Identify which cell holds the provided text, then report its (X, Y) central coordinate. 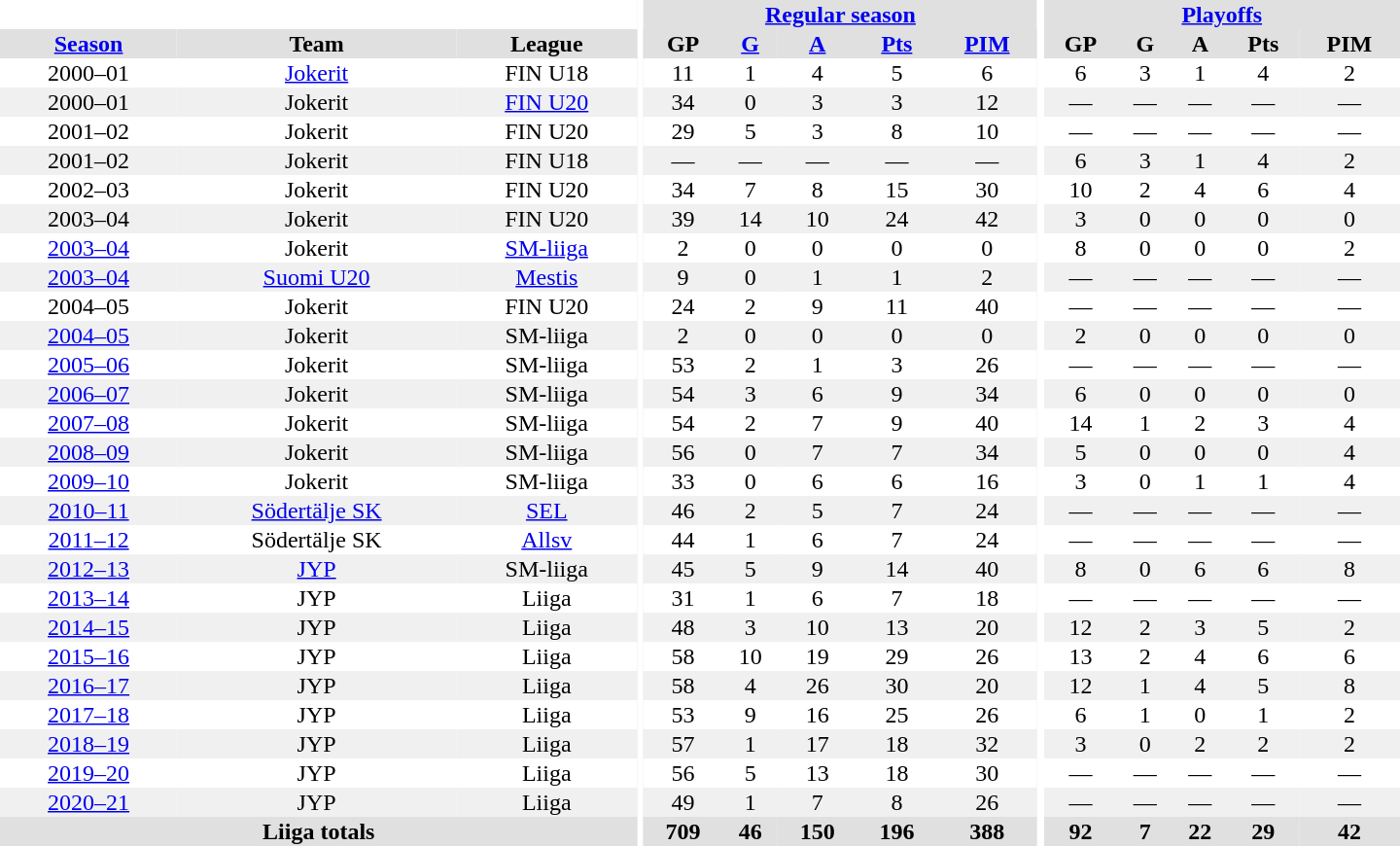
League (546, 44)
2007–08 (88, 423)
44 (683, 540)
2014–15 (88, 627)
2002–03 (88, 190)
57 (683, 744)
39 (683, 219)
Regular season (840, 15)
33 (683, 481)
2012–13 (88, 569)
15 (897, 190)
SEL (546, 511)
92 (1080, 831)
2009–10 (88, 481)
Playoffs (1221, 15)
45 (683, 569)
Allsv (546, 540)
32 (987, 744)
196 (897, 831)
2015–16 (88, 656)
2011–12 (88, 540)
2013–14 (88, 598)
Liiga totals (319, 831)
Suomi U20 (317, 277)
31 (683, 598)
17 (818, 744)
19 (818, 656)
150 (818, 831)
2010–11 (88, 511)
Mestis (546, 277)
22 (1200, 831)
388 (987, 831)
2005–06 (88, 365)
2006–07 (88, 394)
25 (897, 715)
2020–21 (88, 802)
2018–19 (88, 744)
49 (683, 802)
Season (88, 44)
2008–09 (88, 452)
2016–17 (88, 686)
709 (683, 831)
48 (683, 627)
2017–18 (88, 715)
2019–20 (88, 773)
Team (317, 44)
